Search for the cell housing the specified text and yield its (X, Y) center coordinate. 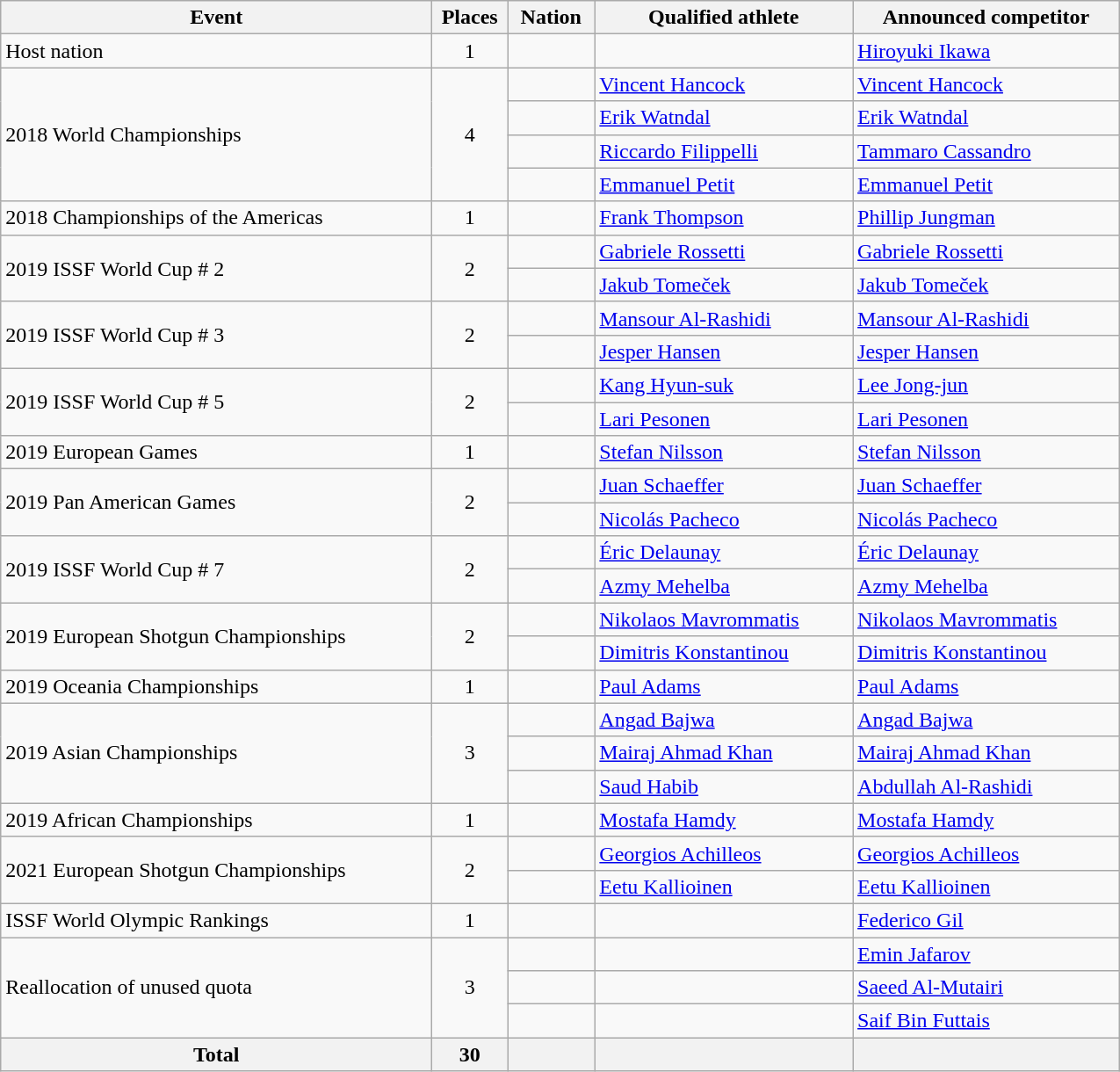
2019 Oceania Championships (216, 686)
Kang Hyun-suk (724, 385)
2019 ISSF World Cup # 2 (216, 268)
Lee Jong-jun (986, 385)
2019 Pan American Games (216, 503)
2019 ISSF World Cup # 5 (216, 402)
2019 European Shotgun Championships (216, 636)
Qualified athlete (724, 18)
Tammaro Cassandro (986, 151)
Reallocation of unused quota (216, 987)
2019 African Championships (216, 820)
4 (470, 134)
Frank Thompson (724, 218)
2019 European Games (216, 453)
2021 European Shotgun Championships (216, 870)
2018 World Championships (216, 134)
30 (470, 1054)
Host nation (216, 51)
Federico Gil (986, 920)
Emin Jafarov (986, 953)
2019 ISSF World Cup # 7 (216, 569)
2019 Asian Championships (216, 753)
Riccardo Filippelli (724, 151)
2018 Championships of the Americas (216, 218)
Places (470, 18)
2019 ISSF World Cup # 3 (216, 335)
Saud Habib (724, 786)
Saif Bin Futtais (986, 1021)
Event (216, 18)
Hiroyuki Ikawa (986, 51)
Announced competitor (986, 18)
Nation (552, 18)
ISSF World Olympic Rankings (216, 920)
Total (216, 1054)
Abdullah Al-Rashidi (986, 786)
Saeed Al-Mutairi (986, 988)
Phillip Jungman (986, 218)
